Detect which cell encompasses the target text, then output its (X, Y) center coordinate. 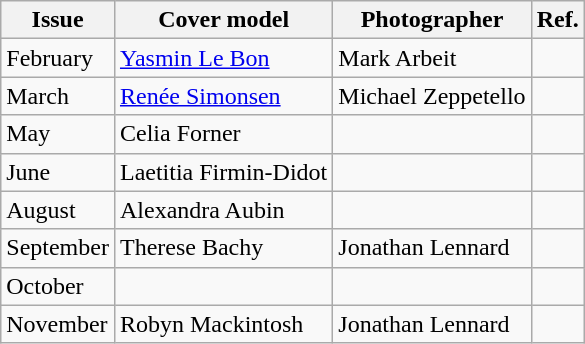
Therese Bachy (223, 248)
February (58, 58)
August (58, 210)
November (58, 324)
Mark Arbeit (432, 58)
October (58, 286)
Alexandra Aubin (223, 210)
Cover model (223, 20)
March (58, 96)
Robyn Mackintosh (223, 324)
Photographer (432, 20)
Renée Simonsen (223, 96)
Michael Zeppetello (432, 96)
Laetitia Firmin-Didot (223, 172)
Ref. (558, 20)
September (58, 248)
Issue (58, 20)
Celia Forner (223, 134)
Yasmin Le Bon (223, 58)
May (58, 134)
June (58, 172)
